From the cell containing the given text, extract its center point as [X, Y] coordinate. 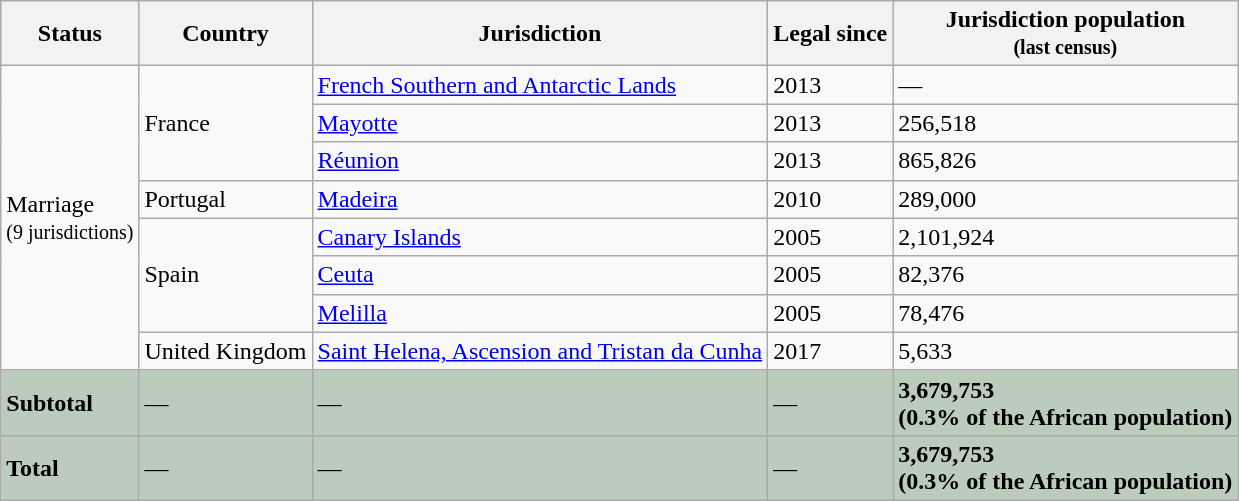
United Kingdom [226, 351]
Jurisdiction [540, 34]
Saint Helena, Ascension and Tristan da Cunha [540, 351]
Subtotal [70, 402]
82,376 [1066, 275]
Mayotte [540, 123]
Spain [226, 275]
Status [70, 34]
French Southern and Antarctic Lands [540, 85]
2,101,924 [1066, 237]
78,476 [1066, 313]
Canary Islands [540, 237]
Portugal [226, 199]
Total [70, 468]
Melilla [540, 313]
5,633 [1066, 351]
Ceuta [540, 275]
2010 [830, 199]
256,518 [1066, 123]
Jurisdiction population(last census) [1066, 34]
Réunion [540, 161]
Country [226, 34]
2017 [830, 351]
Legal since [830, 34]
Marriage (9 jurisdictions) [70, 218]
865,826 [1066, 161]
289,000 [1066, 199]
Madeira [540, 199]
France [226, 123]
